Determine the (X, Y) coordinate at the center of the cell enclosing the given text.  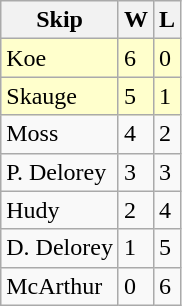
D. Delorey (60, 248)
Moss (60, 134)
L (168, 20)
Koe (60, 58)
W (136, 20)
McArthur (60, 286)
Skauge (60, 96)
Hudy (60, 210)
P. Delorey (60, 172)
Skip (60, 20)
